For the text-containing cell, return its midpoint in [x, y] coordinate format. 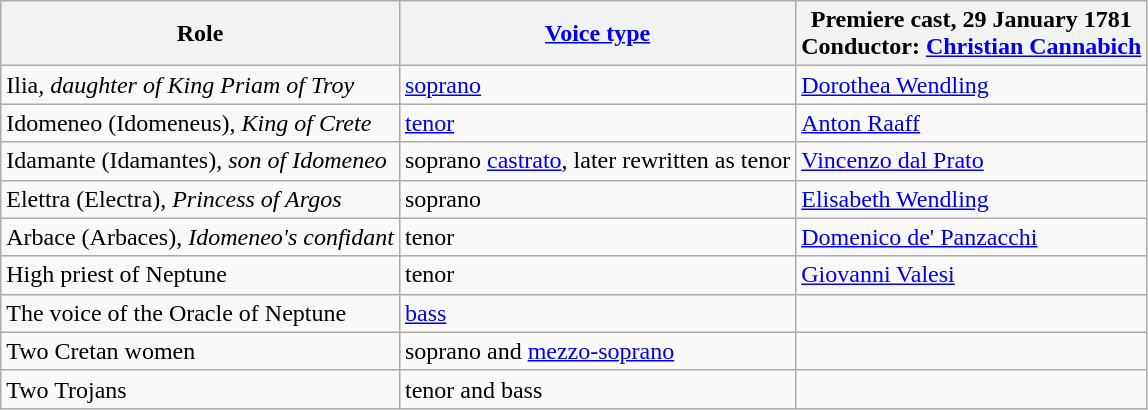
soprano and mezzo-soprano [597, 351]
Role [200, 34]
Ilia, daughter of King Priam of Troy [200, 85]
Voice type [597, 34]
Anton Raaff [972, 123]
Dorothea Wendling [972, 85]
Elettra (Electra), Princess of Argos [200, 199]
High priest of Neptune [200, 275]
soprano castrato, later rewritten as tenor [597, 161]
Vincenzo dal Prato [972, 161]
Giovanni Valesi [972, 275]
Two Trojans [200, 389]
The voice of the Oracle of Neptune [200, 313]
Elisabeth Wendling [972, 199]
Arbace (Arbaces), Idomeneo's confidant [200, 237]
Domenico de' Panzacchi [972, 237]
bass [597, 313]
Premiere cast, 29 January 1781Conductor: Christian Cannabich [972, 34]
Two Cretan women [200, 351]
Idamante (Idamantes), son of Idomeneo [200, 161]
tenor and bass [597, 389]
Idomeneo (Idomeneus), King of Crete [200, 123]
